Provide the [x, y] coordinate of the cell's center where the given text is located.  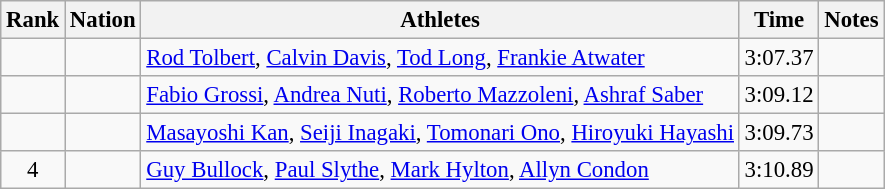
Nation [103, 20]
3:10.89 [779, 170]
3:09.12 [779, 95]
Notes [852, 20]
Fabio Grossi, Andrea Nuti, Roberto Mazzoleni, Ashraf Saber [440, 95]
Athletes [440, 20]
3:09.73 [779, 133]
Rank [33, 20]
Masayoshi Kan, Seiji Inagaki, Tomonari Ono, Hiroyuki Hayashi [440, 133]
Time [779, 20]
Guy Bullock, Paul Slythe, Mark Hylton, Allyn Condon [440, 170]
Rod Tolbert, Calvin Davis, Tod Long, Frankie Atwater [440, 58]
3:07.37 [779, 58]
4 [33, 170]
